Find where the given text appears and provide that cell's center as (x, y) coordinate. 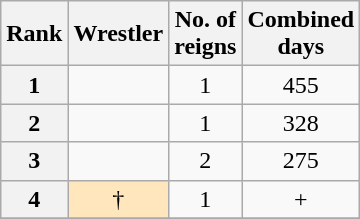
Wrestler (118, 34)
No. ofreigns (206, 34)
Combineddays (301, 34)
3 (34, 161)
† (118, 199)
328 (301, 123)
+ (301, 199)
455 (301, 85)
Rank (34, 34)
275 (301, 161)
4 (34, 199)
